Return (x, y) of the center of cell containing provided text 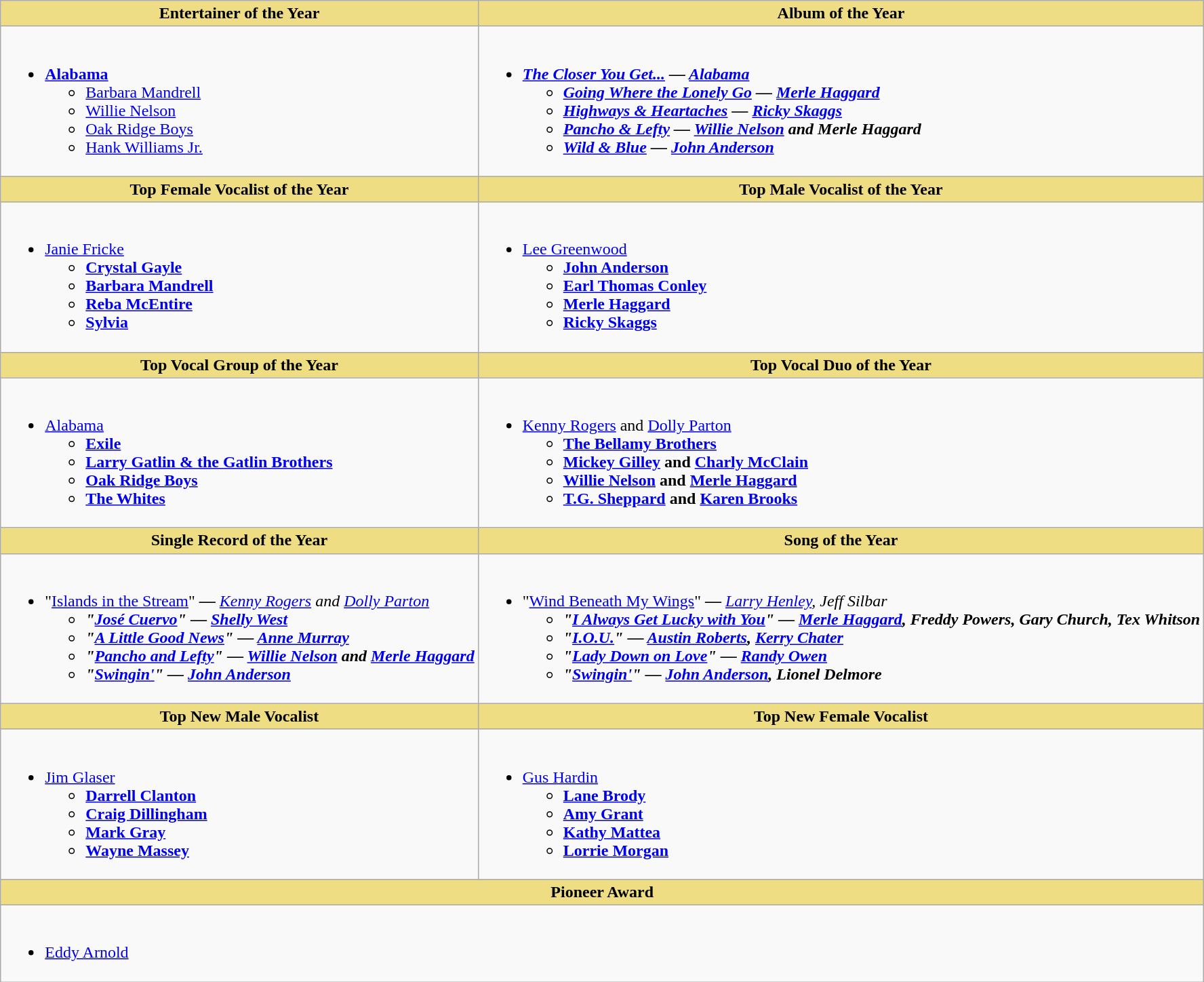
Song of the Year (841, 541)
Top New Male Vocalist (239, 716)
Top Vocal Duo of the Year (841, 365)
Eddy Arnold (602, 943)
Entertainer of the Year (239, 14)
Single Record of the Year (239, 541)
Lee GreenwoodJohn AndersonEarl Thomas ConleyMerle HaggardRicky Skaggs (841, 277)
Gus HardinLane BrodyAmy GrantKathy MatteaLorrie Morgan (841, 804)
Top New Female Vocalist (841, 716)
Jim GlaserDarrell ClantonCraig DillinghamMark GrayWayne Massey (239, 804)
AlabamaBarbara MandrellWillie NelsonOak Ridge BoysHank Williams Jr. (239, 102)
Janie FrickeCrystal GayleBarbara MandrellReba McEntireSylvia (239, 277)
AlabamaExileLarry Gatlin & the Gatlin BrothersOak Ridge BoysThe Whites (239, 453)
Album of the Year (841, 14)
Top Female Vocalist of the Year (239, 189)
Top Vocal Group of the Year (239, 365)
Pioneer Award (602, 892)
Top Male Vocalist of the Year (841, 189)
Kenny Rogers and Dolly PartonThe Bellamy BrothersMickey Gilley and Charly McClainWillie Nelson and Merle HaggardT.G. Sheppard and Karen Brooks (841, 453)
